Identify which cell holds the provided text, then report its (X, Y) central coordinate. 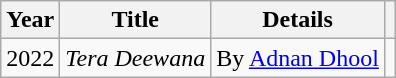
Year (30, 20)
Title (136, 20)
2022 (30, 58)
By Adnan Dhool (298, 58)
Details (298, 20)
Tera Deewana (136, 58)
